Find where the given text appears and provide that cell's center as (x, y) coordinate. 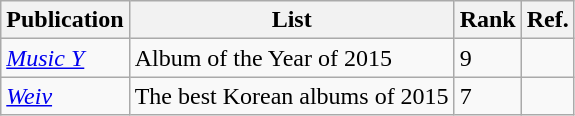
Rank (488, 20)
9 (488, 58)
The best Korean albums of 2015 (292, 96)
7 (488, 96)
List (292, 20)
Publication (65, 20)
Album of the Year of 2015 (292, 58)
Weiv (65, 96)
Ref. (548, 20)
Music Y (65, 58)
